For the text-containing cell, return its midpoint in (X, Y) coordinate format. 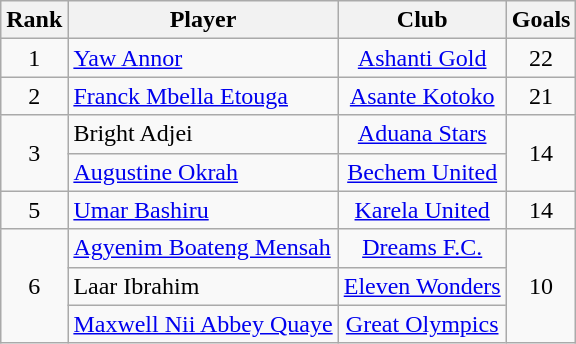
Karela United (422, 210)
1 (34, 58)
Ashanti Gold (422, 58)
Yaw Annor (203, 58)
6 (34, 286)
Club (422, 20)
5 (34, 210)
Bright Adjei (203, 134)
3 (34, 153)
Asante Kotoko (422, 96)
Goals (541, 20)
21 (541, 96)
Dreams F.C. (422, 248)
Agyenim Boateng Mensah (203, 248)
Bechem United (422, 172)
Great Olympics (422, 324)
2 (34, 96)
Rank (34, 20)
Augustine Okrah (203, 172)
Umar Bashiru (203, 210)
10 (541, 286)
Aduana Stars (422, 134)
Eleven Wonders (422, 286)
Franck Mbella Etouga (203, 96)
Player (203, 20)
Laar Ibrahim (203, 286)
22 (541, 58)
Maxwell Nii Abbey Quaye (203, 324)
